Identify which cell holds the provided text, then report its [x, y] central coordinate. 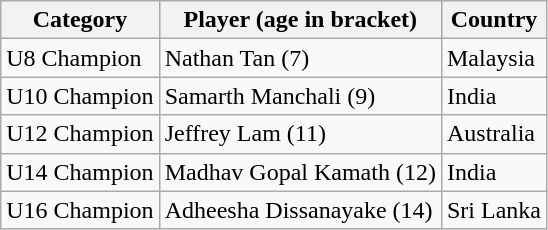
Category [80, 20]
Australia [494, 134]
U16 Champion [80, 210]
Player (age in bracket) [300, 20]
Country [494, 20]
U12 Champion [80, 134]
U8 Champion [80, 58]
Adheesha Dissanayake (14) [300, 210]
Madhav Gopal Kamath (12) [300, 172]
Malaysia [494, 58]
Jeffrey Lam (11) [300, 134]
Sri Lanka [494, 210]
Nathan Tan (7) [300, 58]
Samarth Manchali (9) [300, 96]
U10 Champion [80, 96]
U14 Champion [80, 172]
